Search for the cell housing the specified text and yield its [x, y] center coordinate. 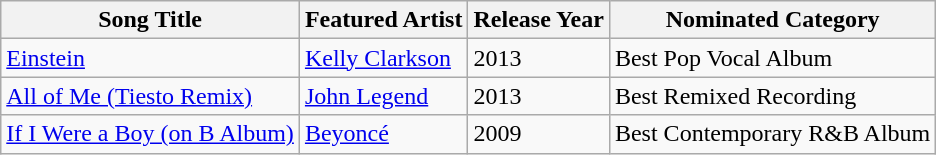
Beyoncé [384, 134]
Best Pop Vocal Album [772, 58]
2009 [538, 134]
Nominated Category [772, 20]
Best Remixed Recording [772, 96]
Kelly Clarkson [384, 58]
If I Were a Boy (on B Album) [150, 134]
Featured Artist [384, 20]
John Legend [384, 96]
All of Me (Tiesto Remix) [150, 96]
Best Contemporary R&B Album [772, 134]
Song Title [150, 20]
Release Year [538, 20]
Einstein [150, 58]
